For the text-containing cell, return its midpoint in (X, Y) coordinate format. 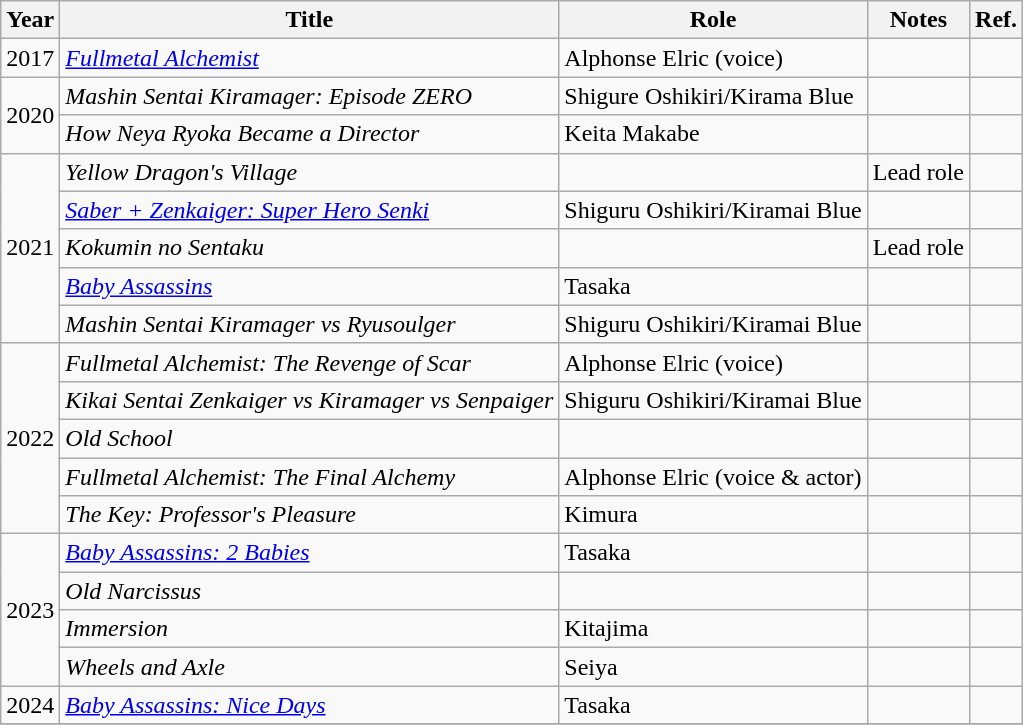
Old School (310, 438)
How Neya Ryoka Became a Director (310, 134)
Shigure Oshikiri/Kirama Blue (713, 96)
2017 (30, 58)
Baby Assassins: 2 Babies (310, 553)
The Key: Professor's Pleasure (310, 515)
Ref. (996, 20)
Role (713, 20)
Year (30, 20)
Saber + Zenkaiger: Super Hero Senki (310, 210)
2020 (30, 115)
2021 (30, 248)
Mashin Sentai Kiramager: Episode ZERO (310, 96)
2024 (30, 705)
Baby Assassins: Nice Days (310, 705)
Fullmetal Alchemist: The Final Alchemy (310, 477)
Baby Assassins (310, 286)
Immersion (310, 629)
2023 (30, 610)
Keita Makabe (713, 134)
Seiya (713, 667)
Kikai Sentai Zenkaiger vs Kiramager vs Senpaiger (310, 400)
Alphonse Elric (voice & actor) (713, 477)
Wheels and Axle (310, 667)
Kimura (713, 515)
2022 (30, 438)
Title (310, 20)
Yellow Dragon's Village (310, 172)
Kitajima (713, 629)
Fullmetal Alchemist: The Revenge of Scar (310, 362)
Old Narcissus (310, 591)
Notes (918, 20)
Mashin Sentai Kiramager vs Ryusoulger (310, 324)
Fullmetal Alchemist (310, 58)
Kokumin no Sentaku (310, 248)
